Locate the cell with the specified text and output its [x, y] center coordinate. 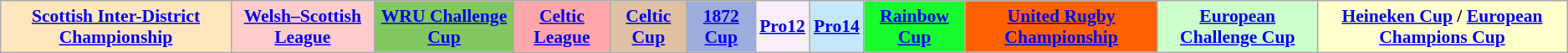
United Rugby Championship [1061, 27]
Heineken Cup / European Champions Cup [1442, 27]
Celtic League [562, 27]
Pro12 [783, 27]
WRU Challenge Cup [443, 27]
1872 Cup [722, 27]
Welsh–Scottish League [303, 27]
Rainbow Cup [915, 27]
Scottish Inter-District Championship [116, 27]
European Challenge Cup [1238, 27]
Celtic Cup [648, 27]
Pro14 [836, 27]
